Determine the [x, y] coordinate at the center of the cell enclosing the given text.  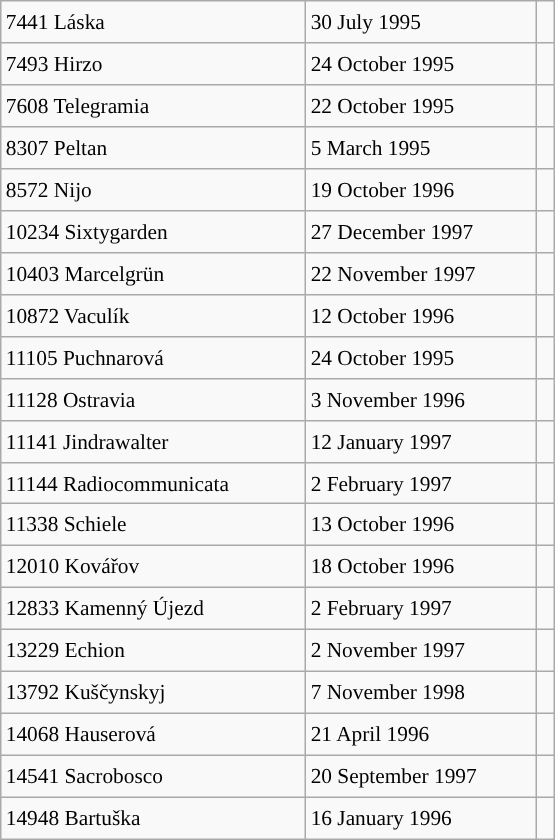
21 April 1996 [421, 735]
8572 Nijo [154, 190]
20 September 1997 [421, 776]
13229 Echion [154, 651]
11144 Radiocommunicata [154, 483]
10234 Sixtygarden [154, 232]
18 October 1996 [421, 567]
7 November 1998 [421, 693]
14068 Hauserová [154, 735]
10403 Marcelgrün [154, 274]
22 October 1995 [421, 106]
12 October 1996 [421, 315]
7441 Láska [154, 22]
2 November 1997 [421, 651]
13792 Kuščynskyj [154, 693]
12833 Kamenný Újezd [154, 609]
27 December 1997 [421, 232]
16 January 1996 [421, 818]
12 January 1997 [421, 441]
7608 Telegramia [154, 106]
8307 Peltan [154, 148]
7493 Hirzo [154, 64]
30 July 1995 [421, 22]
10872 Vaculík [154, 315]
11141 Jindrawalter [154, 441]
14541 Sacrobosco [154, 776]
13 October 1996 [421, 525]
11105 Puchnarová [154, 357]
11128 Ostravia [154, 399]
22 November 1997 [421, 274]
14948 Bartuška [154, 818]
5 March 1995 [421, 148]
3 November 1996 [421, 399]
11338 Schiele [154, 525]
12010 Kovářov [154, 567]
19 October 1996 [421, 190]
